For the text-containing cell, return its midpoint in [X, Y] coordinate format. 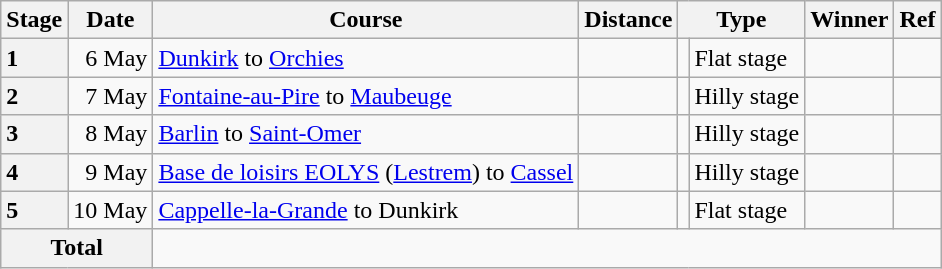
Course [366, 20]
Total [77, 248]
2 [34, 96]
Ref [918, 20]
Type [742, 20]
Distance [628, 20]
5 [34, 210]
10 May [110, 210]
Winner [850, 20]
9 May [110, 172]
7 May [110, 96]
Dunkirk to Orchies [366, 58]
3 [34, 134]
4 [34, 172]
Fontaine-au-Pire to Maubeuge [366, 96]
Date [110, 20]
Cappelle-la-Grande to Dunkirk [366, 210]
1 [34, 58]
8 May [110, 134]
6 May [110, 58]
Barlin to Saint-Omer [366, 134]
Stage [34, 20]
Base de loisirs EOLYS (Lestrem) to Cassel [366, 172]
